Capture the cell that displays the provided text and extract its (X, Y) central coordinate. 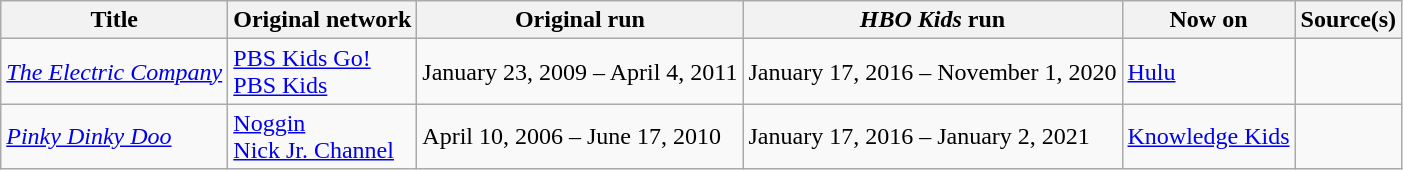
Knowledge Kids (1208, 136)
April 10, 2006 – June 17, 2010 (580, 136)
PBS Kids Go!PBS Kids (322, 72)
Original network (322, 20)
Pinky Dinky Doo (114, 136)
The Electric Company (114, 72)
January 17, 2016 – November 1, 2020 (932, 72)
Source(s) (1348, 20)
Now on (1208, 20)
NogginNick Jr. Channel (322, 136)
HBO Kids run (932, 20)
January 23, 2009 – April 4, 2011 (580, 72)
Original run (580, 20)
January 17, 2016 – January 2, 2021 (932, 136)
Hulu (1208, 72)
Title (114, 20)
